Pinpoint the cell where the given text exists, returning its (x, y) midpoint coordinate. 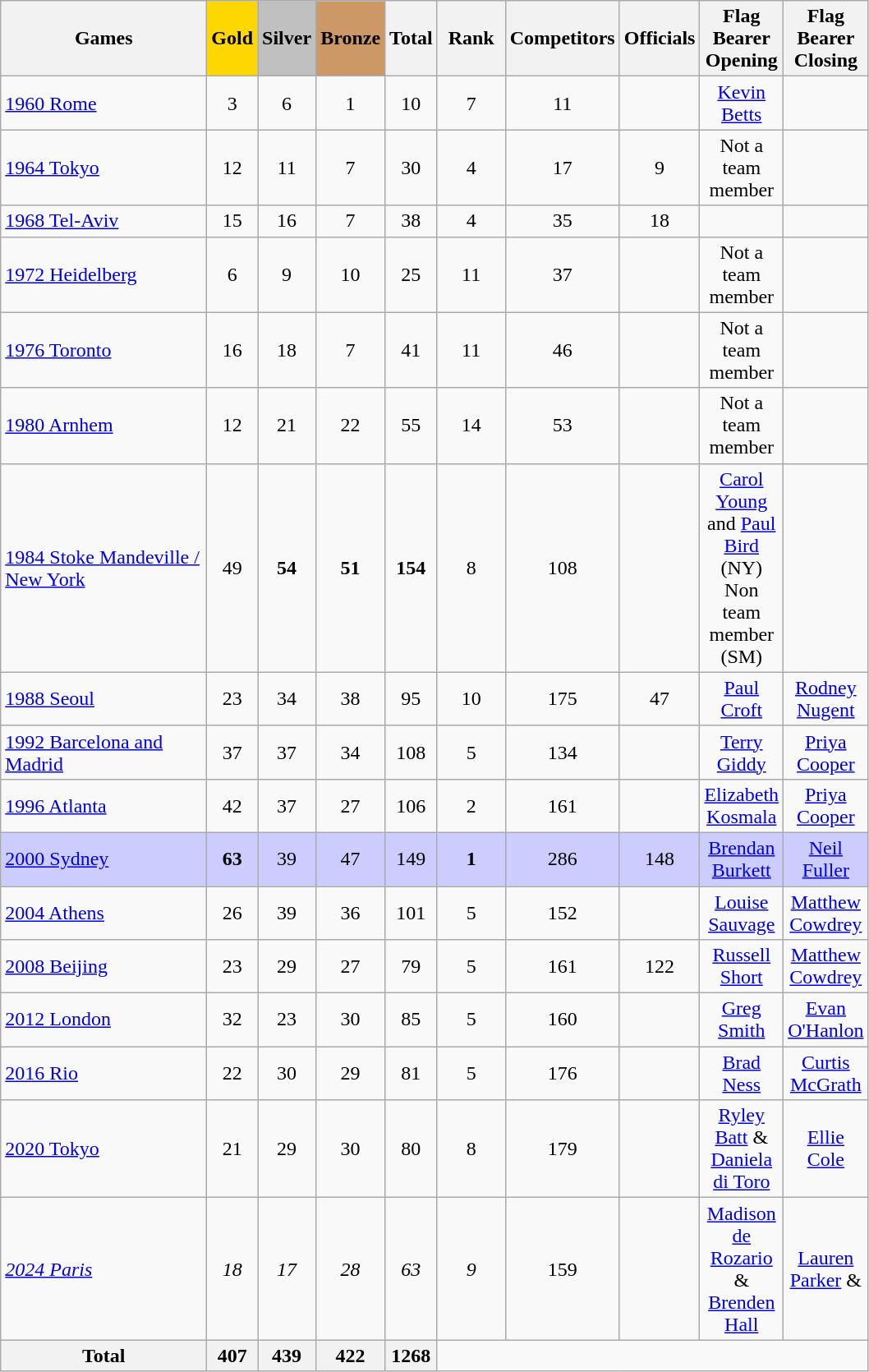
28 (351, 1268)
Rodney Nugent (826, 698)
Russell Short (742, 966)
159 (562, 1268)
2 (471, 805)
Paul Croft (742, 698)
Elizabeth Kosmala (742, 805)
Silver (287, 39)
2020 Tokyo (103, 1149)
1984 Stoke Mandeville / New York (103, 568)
1980 Arnhem (103, 426)
79 (412, 966)
Greg Smith (742, 1020)
134 (562, 753)
3 (232, 104)
95 (412, 698)
Flag Bearer Opening (742, 39)
32 (232, 1020)
106 (412, 805)
2012 London (103, 1020)
Carol Young and Paul Bird (NY)Non team member (SM) (742, 568)
1996 Atlanta (103, 805)
46 (562, 350)
80 (412, 1149)
2000 Sydney (103, 859)
148 (660, 859)
14 (471, 426)
176 (562, 1073)
Curtis McGrath (826, 1073)
Ryley Batt & Daniela di Toro (742, 1149)
Madison de Rozario & Brenden Hall (742, 1268)
1972 Heidelberg (103, 274)
149 (412, 859)
154 (412, 568)
1960 Rome (103, 104)
Terry Giddy (742, 753)
36 (351, 912)
1988 Seoul (103, 698)
51 (351, 568)
Games (103, 39)
26 (232, 912)
81 (412, 1073)
55 (412, 426)
49 (232, 568)
54 (287, 568)
179 (562, 1149)
35 (562, 221)
Competitors (562, 39)
1976 Toronto (103, 350)
Evan O'Hanlon (826, 1020)
Gold (232, 39)
1992 Barcelona and Madrid (103, 753)
2016 Rio (103, 1073)
Brendan Burkett (742, 859)
2008 Beijing (103, 966)
15 (232, 221)
42 (232, 805)
286 (562, 859)
Lauren Parker & (826, 1268)
85 (412, 1020)
41 (412, 350)
122 (660, 966)
2024 Paris (103, 1268)
101 (412, 912)
1268 (412, 1356)
152 (562, 912)
Officials (660, 39)
422 (351, 1356)
Neil Fuller (826, 859)
Flag Bearer Closing (826, 39)
53 (562, 426)
2004 Athens (103, 912)
1964 Tokyo (103, 168)
Louise Sauvage (742, 912)
175 (562, 698)
Ellie Cole (826, 1149)
Bronze (351, 39)
439 (287, 1356)
Kevin Betts (742, 104)
25 (412, 274)
Brad Ness (742, 1073)
407 (232, 1356)
1968 Tel-Aviv (103, 221)
160 (562, 1020)
Rank (471, 39)
